Scan for the cell matching the given text and deliver its (x, y) coordinate at center. 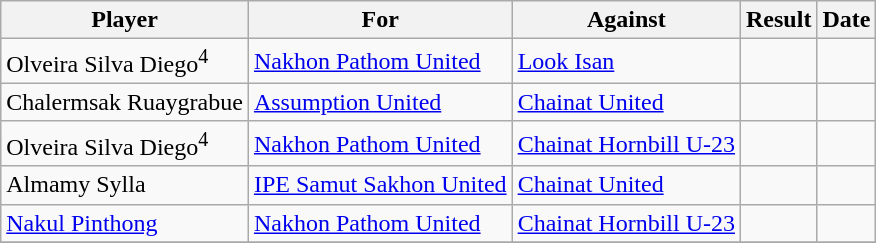
Nakul Pinthong (125, 223)
Result (779, 20)
Date (846, 20)
For (380, 20)
Assumption United (380, 102)
Chalermsak Ruaygrabue (125, 102)
Look Isan (626, 62)
IPE Samut Sakhon United (380, 185)
Player (125, 20)
Against (626, 20)
Almamy Sylla (125, 185)
